Return the (X, Y) coordinate for the center point of the cell that contains the specified text.  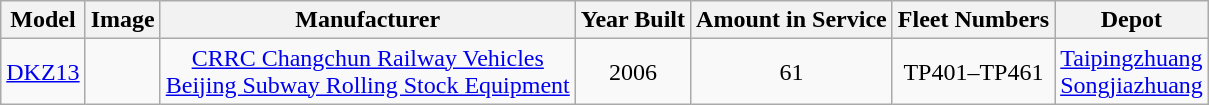
2006 (632, 72)
Image (122, 20)
Manufacturer (368, 20)
Year Built (632, 20)
CRRC Changchun Railway VehiclesBeijing Subway Rolling Stock Equipment (368, 72)
Model (43, 20)
TaipingzhuangSongjiazhuang (1132, 72)
61 (792, 72)
Amount in Service (792, 20)
Fleet Numbers (973, 20)
Depot (1132, 20)
DKZ13 (43, 72)
TP401–TP461 (973, 72)
